For the text-containing cell, return its midpoint in (x, y) coordinate format. 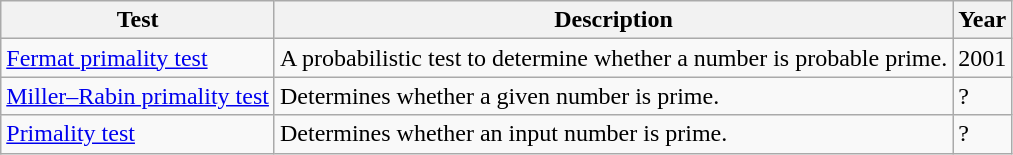
Test (138, 20)
Year (982, 20)
Determines whether a given number is prime. (613, 96)
2001 (982, 58)
Fermat primality test (138, 58)
A probabilistic test to determine whether a number is probable prime. (613, 58)
Description (613, 20)
Determines whether an input number is prime. (613, 134)
Miller–Rabin primality test (138, 96)
Primality test (138, 134)
